Pinpoint the cell where the given text exists, returning its [x, y] midpoint coordinate. 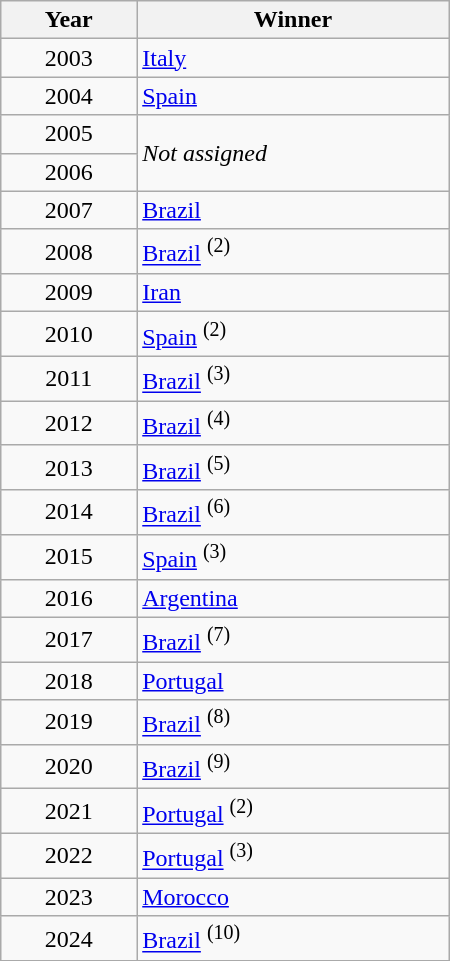
2014 [69, 512]
Argentina [294, 598]
2008 [69, 252]
Portugal (2) [294, 812]
Brazil (3) [294, 378]
Brazil (8) [294, 722]
Spain (2) [294, 334]
2010 [69, 334]
Year [69, 20]
Italy [294, 58]
2007 [69, 210]
2017 [69, 640]
Brazil (9) [294, 766]
2018 [69, 681]
Portugal (3) [294, 856]
2015 [69, 558]
Iran [294, 293]
Portugal [294, 681]
Brazil (5) [294, 468]
Spain [294, 96]
2005 [69, 134]
Brazil (7) [294, 640]
Not assigned [294, 153]
Morocco [294, 897]
Brazil [294, 210]
2021 [69, 812]
2011 [69, 378]
2020 [69, 766]
2022 [69, 856]
2004 [69, 96]
2003 [69, 58]
Brazil (4) [294, 424]
2023 [69, 897]
Spain (3) [294, 558]
Brazil (6) [294, 512]
Winner [294, 20]
2012 [69, 424]
2013 [69, 468]
2009 [69, 293]
2006 [69, 172]
2016 [69, 598]
2024 [69, 938]
2019 [69, 722]
Brazil (10) [294, 938]
Brazil (2) [294, 252]
